Capture the cell that displays the provided text and extract its (X, Y) central coordinate. 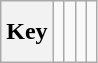
Key (27, 32)
